Locate the cell with the specified text and output its [X, Y] center coordinate. 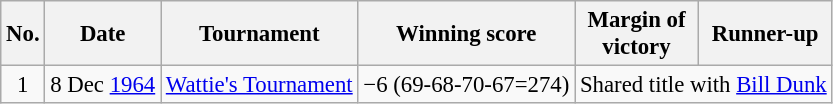
Tournament [258, 34]
−6 (69-68-70-67=274) [466, 85]
Margin ofvictory [637, 34]
No. [23, 34]
Date [103, 34]
Wattie's Tournament [258, 85]
8 Dec 1964 [103, 85]
Shared title with Bill Dunk [704, 85]
Winning score [466, 34]
1 [23, 85]
Runner-up [765, 34]
